Scan for the cell matching the given text and deliver its [x, y] coordinate at center. 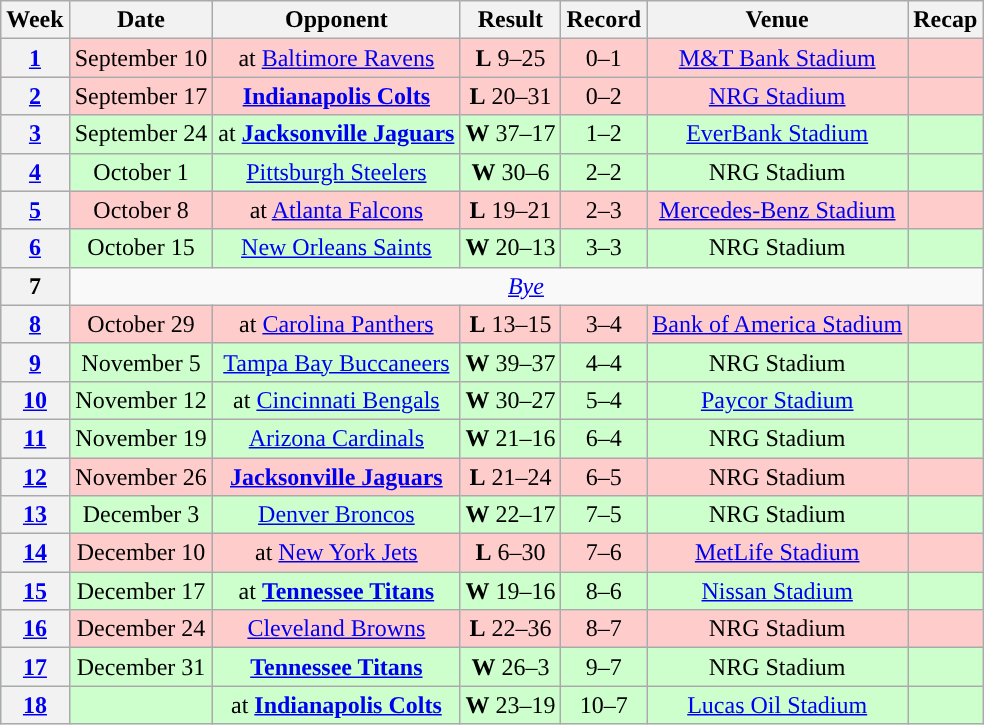
W 19–16 [510, 591]
Arizona Cardinals [336, 438]
9 [35, 362]
November 12 [141, 400]
4–4 [604, 362]
1–2 [604, 134]
W 30–6 [510, 172]
Mercedes-Benz Stadium [778, 210]
16 [35, 629]
December 31 [141, 667]
Week [35, 20]
13 [35, 515]
at Atlanta Falcons [336, 210]
December 10 [141, 553]
3–3 [604, 248]
Tampa Bay Buccaneers [336, 362]
New Orleans Saints [336, 248]
3 [35, 134]
W 20–13 [510, 248]
December 17 [141, 591]
10–7 [604, 705]
Bye [526, 286]
12 [35, 477]
M&T Bank Stadium [778, 58]
November 5 [141, 362]
Cleveland Browns [336, 629]
MetLife Stadium [778, 553]
Indianapolis Colts [336, 96]
17 [35, 667]
at New York Jets [336, 553]
1 [35, 58]
W 39–37 [510, 362]
4 [35, 172]
8–6 [604, 591]
10 [35, 400]
October 8 [141, 210]
at Cincinnati Bengals [336, 400]
Paycor Stadium [778, 400]
November 26 [141, 477]
W 22–17 [510, 515]
W 26–3 [510, 667]
11 [35, 438]
L 22–36 [510, 629]
October 29 [141, 324]
December 24 [141, 629]
Venue [778, 20]
October 1 [141, 172]
Result [510, 20]
November 19 [141, 438]
8 [35, 324]
0–2 [604, 96]
Recap [946, 20]
Tennessee Titans [336, 667]
2–3 [604, 210]
2–2 [604, 172]
L 19–21 [510, 210]
W 37–17 [510, 134]
Pittsburgh Steelers [336, 172]
3–4 [604, 324]
15 [35, 591]
Opponent [336, 20]
7 [35, 286]
7–5 [604, 515]
5 [35, 210]
at Jacksonville Jaguars [336, 134]
Lucas Oil Stadium [778, 705]
8–7 [604, 629]
Bank of America Stadium [778, 324]
at Tennessee Titans [336, 591]
2 [35, 96]
at Indianapolis Colts [336, 705]
L 6–30 [510, 553]
5–4 [604, 400]
9–7 [604, 667]
September 10 [141, 58]
October 15 [141, 248]
Nissan Stadium [778, 591]
W 21–16 [510, 438]
L 20–31 [510, 96]
at Carolina Panthers [336, 324]
6–5 [604, 477]
14 [35, 553]
L 9–25 [510, 58]
Date [141, 20]
September 17 [141, 96]
Denver Broncos [336, 515]
L 13–15 [510, 324]
0–1 [604, 58]
W 23–19 [510, 705]
18 [35, 705]
L 21–24 [510, 477]
7–6 [604, 553]
6–4 [604, 438]
December 3 [141, 515]
September 24 [141, 134]
6 [35, 248]
at Baltimore Ravens [336, 58]
Record [604, 20]
EverBank Stadium [778, 134]
W 30–27 [510, 400]
Jacksonville Jaguars [336, 477]
